Identify which cell holds the provided text, then report its (x, y) central coordinate. 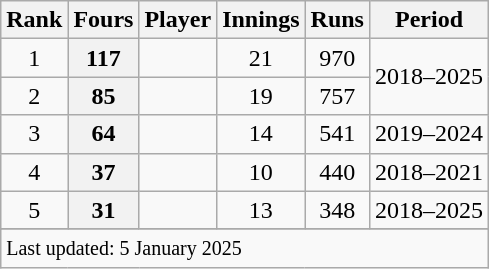
2018–2021 (428, 172)
2019–2024 (428, 134)
19 (261, 96)
440 (337, 172)
2 (34, 96)
3 (34, 134)
Last updated: 5 January 2025 (245, 248)
5 (34, 210)
4 (34, 172)
970 (337, 58)
85 (104, 96)
14 (261, 134)
Runs (337, 20)
10 (261, 172)
348 (337, 210)
541 (337, 134)
Fours (104, 20)
13 (261, 210)
Period (428, 20)
117 (104, 58)
31 (104, 210)
Innings (261, 20)
64 (104, 134)
37 (104, 172)
21 (261, 58)
757 (337, 96)
Player (178, 20)
Rank (34, 20)
1 (34, 58)
